Search for the cell housing the specified text and yield its (x, y) center coordinate. 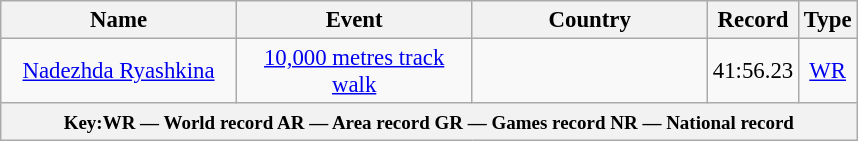
Name (119, 20)
Type (828, 20)
Event (354, 20)
WR (828, 72)
10,000 metres track walk (354, 72)
Nadezhda Ryashkina (119, 72)
Key:WR — World record AR — Area record GR — Games record NR — National record (429, 122)
Record (754, 20)
Country (590, 20)
41:56.23 (754, 72)
